Provide the [x, y] coordinate of the cell's center where the given text is located.  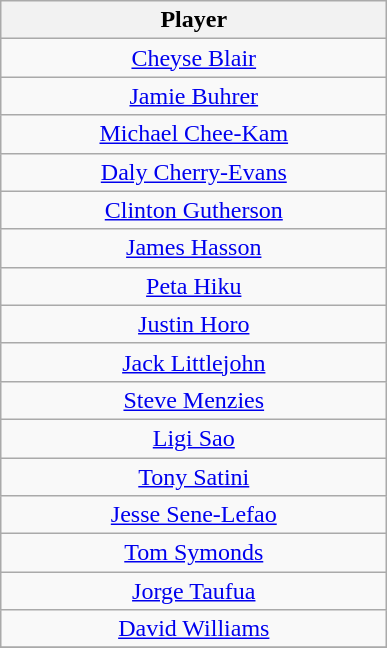
Player [194, 20]
Ligi Sao [194, 438]
David Williams [194, 629]
Jesse Sene-Lefao [194, 515]
Steve Menzies [194, 400]
Michael Chee-Kam [194, 134]
James Hasson [194, 248]
Cheyse Blair [194, 58]
Jack Littlejohn [194, 362]
Peta Hiku [194, 286]
Tony Satini [194, 477]
Tom Symonds [194, 553]
Justin Horo [194, 324]
Clinton Gutherson [194, 210]
Jorge Taufua [194, 591]
Daly Cherry-Evans [194, 172]
Jamie Buhrer [194, 96]
